Determine the (x, y) coordinate at the center of the cell enclosing the given text.  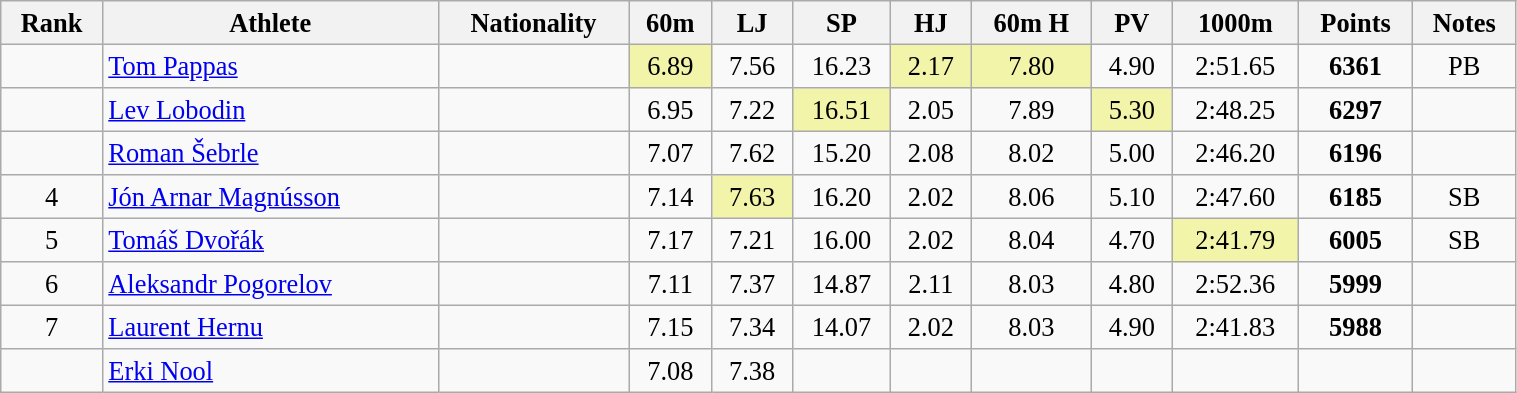
6196 (1356, 153)
Points (1356, 22)
7.15 (670, 327)
2:52.36 (1236, 284)
2.08 (931, 153)
16.51 (841, 109)
16.00 (841, 240)
2.05 (931, 109)
2:41.83 (1236, 327)
6185 (1356, 197)
2:41.79 (1236, 240)
Nationality (533, 22)
HJ (931, 22)
5.10 (1132, 197)
PB (1464, 66)
6.89 (670, 66)
2.11 (931, 284)
2.17 (931, 66)
SP (841, 22)
7.08 (670, 371)
8.04 (1032, 240)
16.20 (841, 197)
15.20 (841, 153)
7.63 (752, 197)
2:46.20 (1236, 153)
7 (52, 327)
6.95 (670, 109)
14.87 (841, 284)
7.34 (752, 327)
14.07 (841, 327)
2:48.25 (1236, 109)
7.62 (752, 153)
Erki Nool (270, 371)
Jón Arnar Magnússon (270, 197)
4 (52, 197)
Tom Pappas (270, 66)
7.56 (752, 66)
7.07 (670, 153)
5.30 (1132, 109)
8.02 (1032, 153)
PV (1132, 22)
Athlete (270, 22)
7.14 (670, 197)
7.38 (752, 371)
7.80 (1032, 66)
Roman Šebrle (270, 153)
Rank (52, 22)
6297 (1356, 109)
2:47.60 (1236, 197)
5988 (1356, 327)
7.22 (752, 109)
60m H (1032, 22)
LJ (752, 22)
1000m (1236, 22)
6361 (1356, 66)
Laurent Hernu (270, 327)
Notes (1464, 22)
Lev Lobodin (270, 109)
2:51.65 (1236, 66)
Aleksandr Pogorelov (270, 284)
5999 (1356, 284)
6005 (1356, 240)
7.21 (752, 240)
60m (670, 22)
7.37 (752, 284)
Tomáš Dvořák (270, 240)
7.89 (1032, 109)
8.06 (1032, 197)
5 (52, 240)
4.70 (1132, 240)
5.00 (1132, 153)
16.23 (841, 66)
7.17 (670, 240)
7.11 (670, 284)
6 (52, 284)
4.80 (1132, 284)
